Identify which cell holds the provided text, then report its [X, Y] central coordinate. 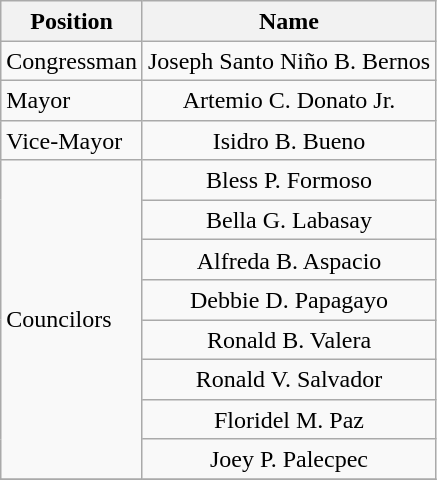
Position [72, 21]
Councilors [72, 320]
Floridel M. Paz [288, 419]
Mayor [72, 100]
Ronald V. Salvador [288, 379]
Alfreda B. Aspacio [288, 260]
Bella G. Labasay [288, 220]
Debbie D. Papagayo [288, 300]
Congressman [72, 61]
Artemio C. Donato Jr. [288, 100]
Name [288, 21]
Ronald B. Valera [288, 340]
Joseph Santo Niño B. Bernos [288, 61]
Vice-Mayor [72, 140]
Isidro B. Bueno [288, 140]
Joey P. Palecpec [288, 459]
Bless P. Formoso [288, 180]
